Provide the (X, Y) coordinate of the cell's center where the given text is located.  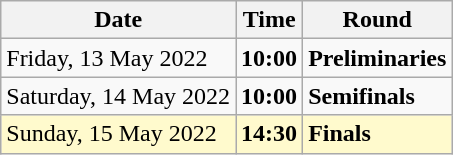
Semifinals (378, 96)
14:30 (270, 134)
Finals (378, 134)
Preliminaries (378, 58)
Round (378, 20)
Friday, 13 May 2022 (118, 58)
Saturday, 14 May 2022 (118, 96)
Time (270, 20)
Date (118, 20)
Sunday, 15 May 2022 (118, 134)
